Find where the given text appears and provide that cell's center as (X, Y) coordinate. 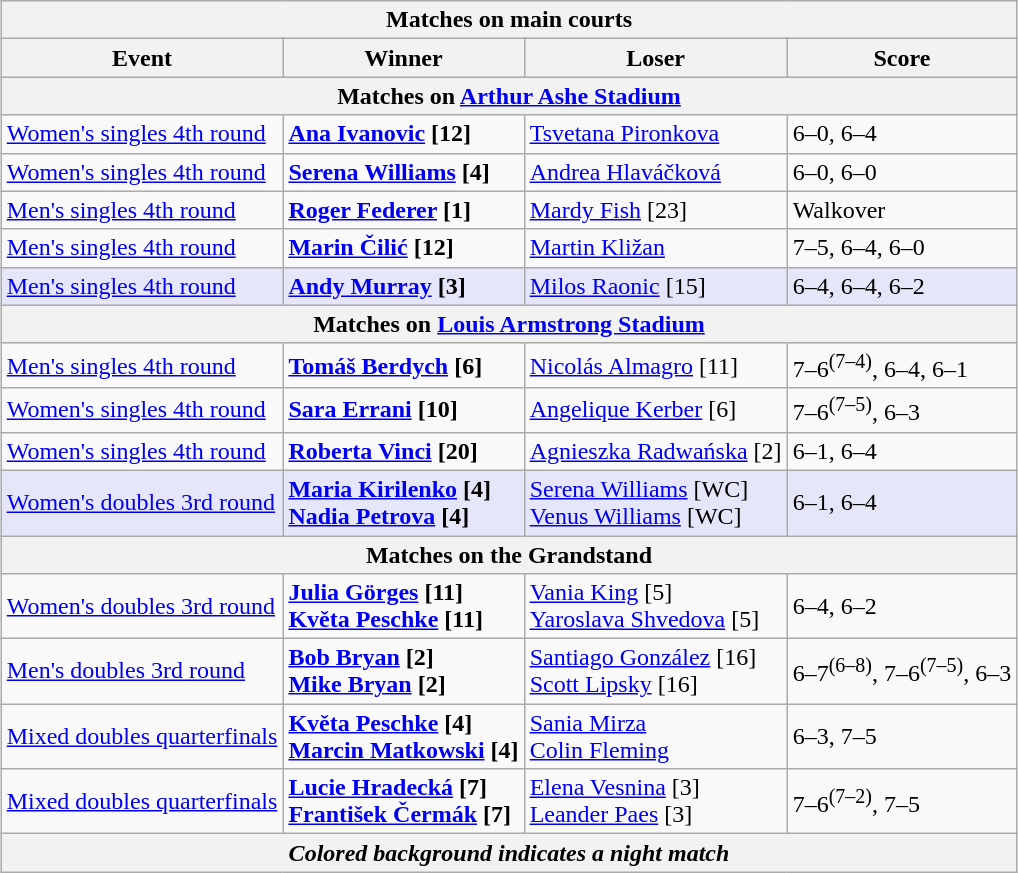
Elena Vesnina [3] Leander Paes [3] (656, 802)
Milos Raonic [15] (656, 286)
Andy Murray [3] (404, 286)
Event (142, 58)
Roberta Vinci [20] (404, 451)
Matches on the Grandstand (509, 555)
Matches on Louis Armstrong Stadium (509, 324)
Vania King [5] Yaroslava Shvedova [5] (656, 606)
Tomáš Berdych [6] (404, 366)
6–4, 6–4, 6–2 (902, 286)
Lucie Hradecká [7] František Čermák [7] (404, 802)
6–3, 7–5 (902, 736)
Serena Williams [4] (404, 172)
7–6(7–4), 6–4, 6–1 (902, 366)
6–0, 6–0 (902, 172)
Roger Federer [1] (404, 210)
Serena Williams [WC] Venus Williams [WC] (656, 502)
7–6(7–5), 6–3 (902, 410)
7–6(7–2), 7–5 (902, 802)
Loser (656, 58)
6–0, 6–4 (902, 134)
Men's doubles 3rd round (142, 672)
6–4, 6–2 (902, 606)
Agnieszka Radwańska [2] (656, 451)
Andrea Hlaváčková (656, 172)
Winner (404, 58)
6–7(6–8), 7–6(7–5), 6–3 (902, 672)
Score (902, 58)
Julia Görges [11] Květa Peschke [11] (404, 606)
Sania Mirza Colin Fleming (656, 736)
Tsvetana Pironkova (656, 134)
Martin Kližan (656, 248)
Maria Kirilenko [4] Nadia Petrova [4] (404, 502)
Bob Bryan [2] Mike Bryan [2] (404, 672)
Matches on main courts (509, 20)
7–5, 6–4, 6–0 (902, 248)
Květa Peschke [4] Marcin Matkowski [4] (404, 736)
Matches on Arthur Ashe Stadium (509, 96)
Nicolás Almagro [11] (656, 366)
Colored background indicates a night match (509, 853)
Angelique Kerber [6] (656, 410)
Walkover (902, 210)
Santiago González [16] Scott Lipsky [16] (656, 672)
Marin Čilić [12] (404, 248)
Sara Errani [10] (404, 410)
Ana Ivanovic [12] (404, 134)
Mardy Fish [23] (656, 210)
